Detect which cell encompasses the target text, then output its [x, y] center coordinate. 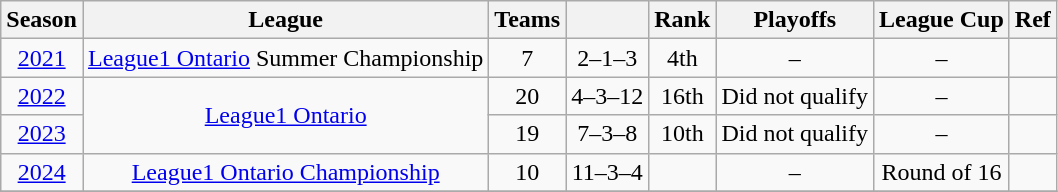
League [285, 20]
Playoffs [795, 20]
League1 Ontario Championship [285, 172]
Ref [1032, 20]
League Cup [942, 20]
4–3–12 [608, 96]
2021 [42, 58]
League1 Ontario Summer Championship [285, 58]
2024 [42, 172]
2023 [42, 134]
Round of 16 [942, 172]
7 [528, 58]
2–1–3 [608, 58]
16th [682, 96]
10th [682, 134]
Teams [528, 20]
Rank [682, 20]
4th [682, 58]
League1 Ontario [285, 115]
Season [42, 20]
7–3–8 [608, 134]
19 [528, 134]
2022 [42, 96]
11–3–4 [608, 172]
20 [528, 96]
10 [528, 172]
